For the text-containing cell, return its midpoint in (x, y) coordinate format. 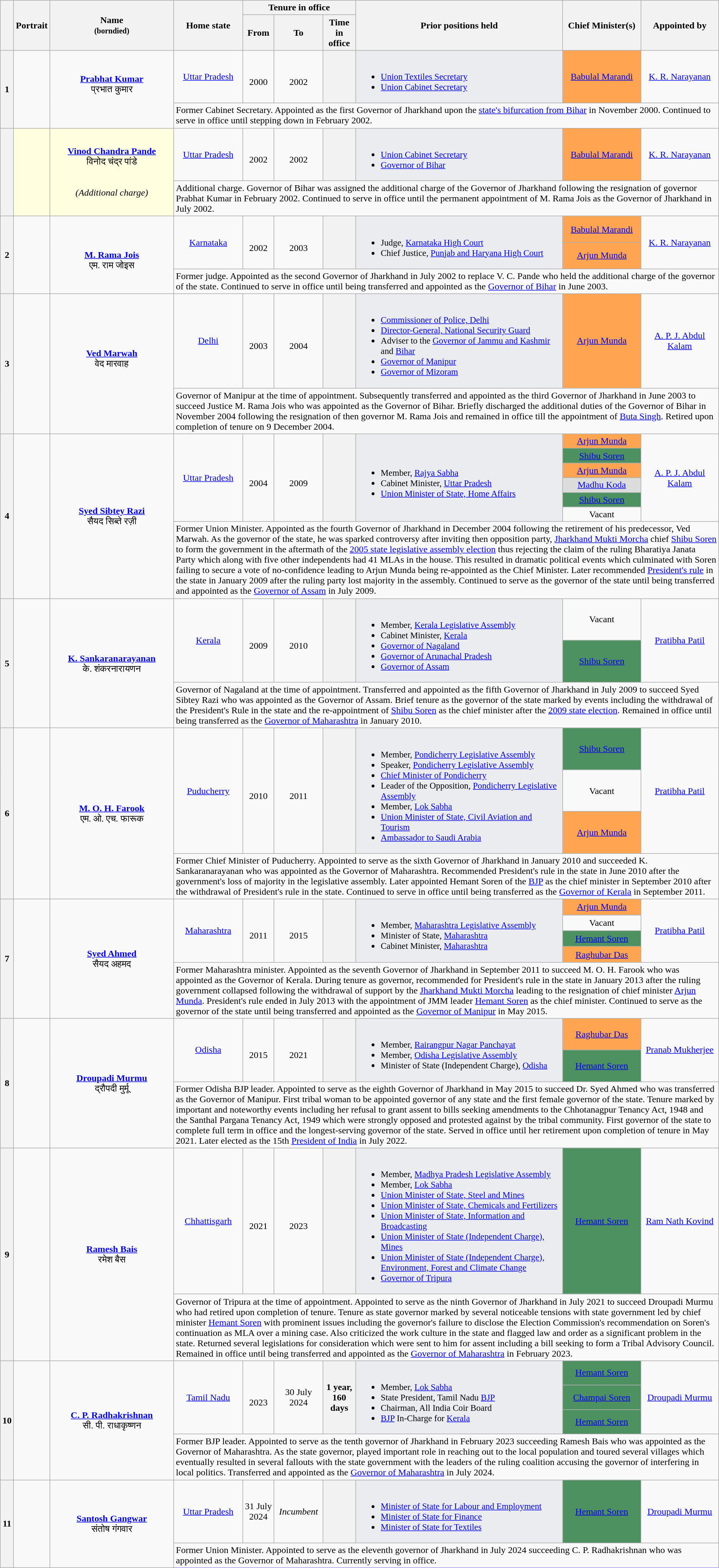
Incumbent (298, 1511)
Kerala (208, 640)
Home state (208, 25)
Tamil Nadu (208, 1397)
To (298, 33)
Minister of State for Labour and Employment Minister of State for Finance Minister of State for Textiles (459, 1511)
5 (7, 663)
4 (7, 516)
Chhattisgarh (208, 1221)
Member, Rajya Sabha Cabinet Minister, Uttar Pradesh Union Minister of State, Home Affairs (459, 478)
Prabhat Kumarप्रभात कुमार (111, 89)
Member, Kerala Legislative Assembly Cabinet Minister, Kerala Governor of Nagaland Governor of Arunachal Pradesh Governor of Assam (459, 640)
Madhu Koda (601, 485)
Maharashtra (208, 931)
Puducherry (208, 791)
Prior positions held (459, 25)
Union Textiles Secretary Union Cabinet Secretary (459, 77)
Ram Nath Kovind (680, 1221)
11 (7, 1523)
Appointed by (680, 25)
Syed Sibtey Raziसैयद सिब्ते रज़ी (111, 516)
2 (7, 255)
30 July 2024 (298, 1397)
Member, Maharashtra Legislative Assembly Minister of State, Maharashtra Cabinet Minister, Maharashtra (459, 931)
Karnataka (208, 242)
6 (7, 813)
Member, Rairangpur Nagar Panchayat Member, Odisha Legislative Assembly Minister of State (Independent Charge), Odisha (459, 1050)
Droupadi Murmuद्रौपदी मुर्मू (111, 1083)
3 (7, 364)
Champai Soren (601, 1397)
Pranab Mukherjee (680, 1050)
31 July 2024 (258, 1511)
Delhi (208, 341)
Ved Marwahवेद मारवाह (111, 364)
Ramesh Baisरमेश बैस (111, 1254)
Vinod Chandra Pandeविनोद चंद्र पांडे(Additional charge) (111, 172)
Odisha (208, 1050)
Time in office (339, 33)
M. O. H. Farookएम. ओ. एच. फारूक (111, 813)
Judge, Karnataka High Court Chief Justice, Punjab and Haryana High Court (459, 242)
Portrait (32, 25)
M. Rama Joisएम. राम जोइस (111, 255)
K. Sankaranarayananके. शंकरनारायणन (111, 663)
1 year, 160 days (339, 1397)
C. P. Radhakrishnanसी. पी. राधाकृष्णन (111, 1420)
Syed Ahmedसैयद अहमद (111, 959)
Name(borndied) (111, 25)
10 (7, 1420)
2000 (258, 77)
Tenure in office (299, 8)
7 (7, 959)
1 (7, 89)
Member, Lok Sabha State President, Tamil Nadu BJP Chairman, All India Coir Board BJP In-Charge for Kerala (459, 1397)
9 (7, 1254)
8 (7, 1083)
Santosh Gangwarसंतोष गंगवार (111, 1523)
From (258, 33)
Union Cabinet Secretary Governor of Bihar (459, 154)
Chief Minister(s) (601, 25)
